Detect which cell encompasses the target text, then output its [X, Y] center coordinate. 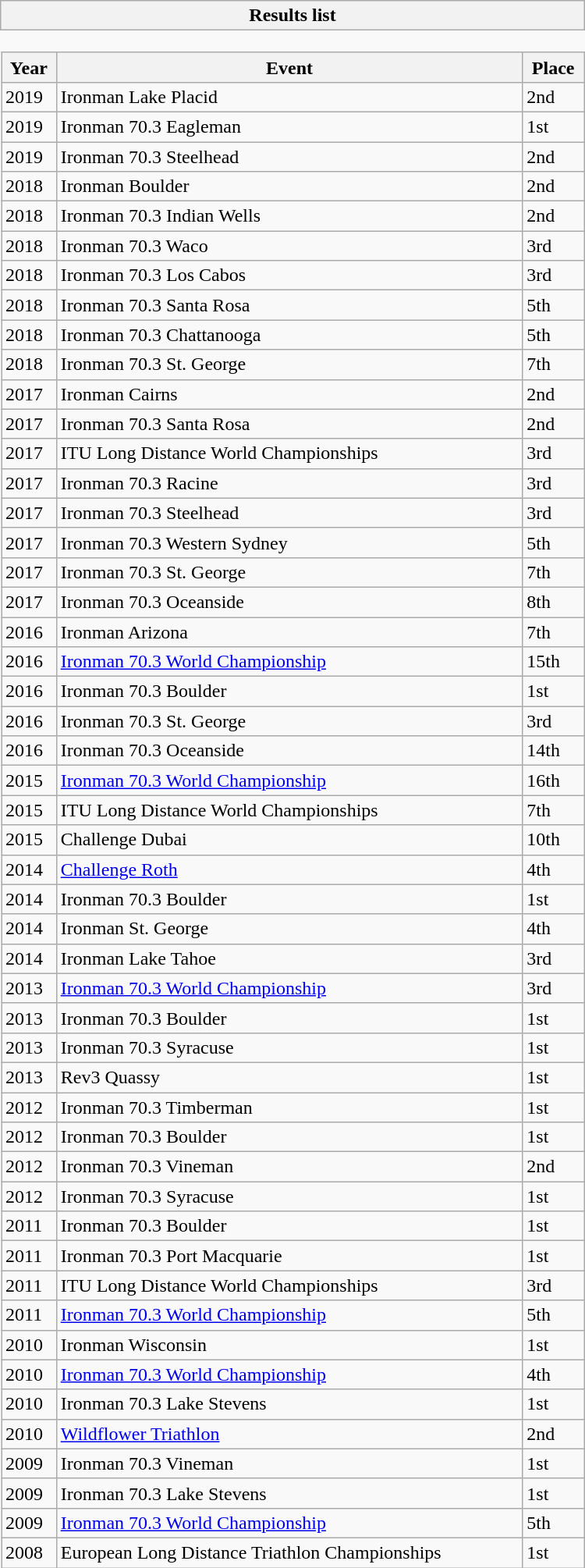
Challenge Dubai [289, 840]
Ironman 70.3 Western Sydney [289, 542]
Rev3 Quassy [289, 1077]
Ironman 70.3 Eagleman [289, 126]
Ironman 70.3 Waco [289, 246]
Ironman Cairns [289, 394]
Ironman Lake Tahoe [289, 958]
Ironman 70.3 Racine [289, 483]
European Long Distance Triathlon Championships [289, 1552]
Place [554, 67]
8th [554, 602]
Ironman 70.3 Timberman [289, 1108]
Ironman 70.3 Los Cabos [289, 276]
2008 [30, 1552]
Ironman 70.3 Port Macquarie [289, 1256]
10th [554, 840]
Ironman 70.3 Indian Wells [289, 216]
Ironman 70.3 Chattanooga [289, 335]
Ironman Arizona [289, 631]
Results list [292, 16]
Ironman Wisconsin [289, 1345]
Ironman St. George [289, 929]
Wildflower Triathlon [289, 1434]
Ironman Boulder [289, 187]
14th [554, 751]
15th [554, 662]
Event [289, 67]
16th [554, 780]
Challenge Roth [289, 869]
Year [30, 67]
Ironman Lake Placid [289, 97]
